Output the (x, y) coordinate of the center of the cell containing the given text.  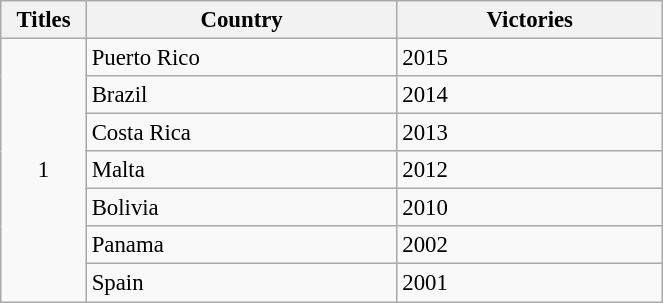
2002 (530, 245)
2013 (530, 133)
Panama (242, 245)
Victories (530, 20)
2010 (530, 208)
2014 (530, 95)
Brazil (242, 95)
Spain (242, 283)
2015 (530, 58)
Country (242, 20)
Bolivia (242, 208)
2012 (530, 170)
1 (44, 170)
Puerto Rico (242, 58)
2001 (530, 283)
Malta (242, 170)
Titles (44, 20)
Costa Rica (242, 133)
